Output the [x, y] coordinate of the center of the cell containing the given text.  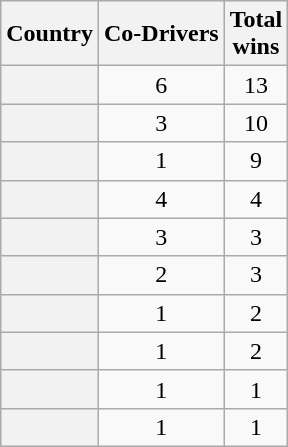
9 [256, 161]
Country [50, 34]
Total wins [256, 34]
6 [161, 85]
13 [256, 85]
Co-Drivers [161, 34]
10 [256, 123]
